Scan for the cell matching the given text and deliver its (X, Y) coordinate at center. 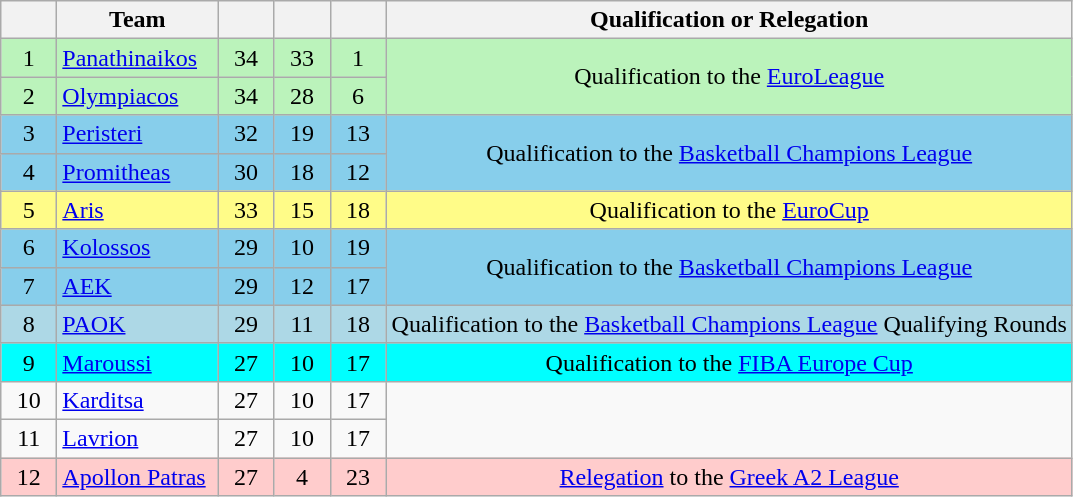
Qualification to the Basketball Champions League Qualifying Rounds (729, 324)
Qualification to the FIBA Europe Cup (729, 362)
13 (358, 134)
AEK (138, 286)
Qualification to the EuroLeague (729, 77)
Promitheas (138, 172)
Qualification to the EuroCup (729, 210)
Olympiacos (138, 96)
Lavrion (138, 438)
Relegation to the Greek A2 League (729, 477)
32 (246, 134)
30 (246, 172)
3 (29, 134)
PAOK (138, 324)
Aris (138, 210)
7 (29, 286)
8 (29, 324)
15 (302, 210)
28 (302, 96)
Karditsa (138, 400)
Team (138, 20)
Maroussi (138, 362)
Panathinaikos (138, 58)
2 (29, 96)
23 (358, 477)
Kolossos (138, 248)
Qualification or Relegation (729, 20)
5 (29, 210)
Peristeri (138, 134)
9 (29, 362)
Apollon Patras (138, 477)
